Pinpoint the cell where the given text exists, returning its (X, Y) midpoint coordinate. 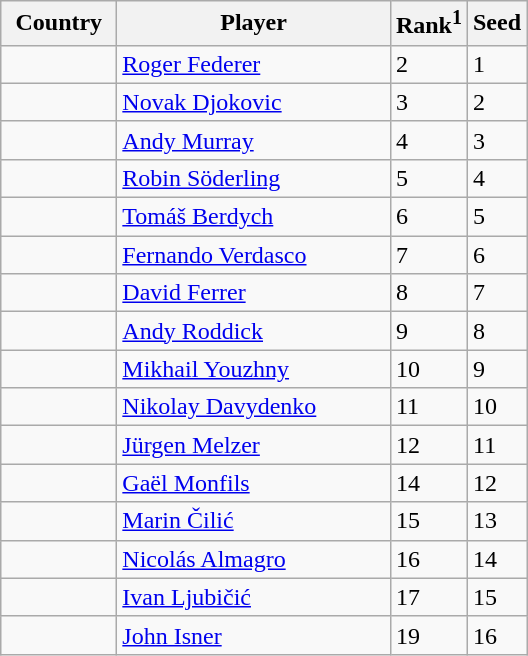
Ivan Ljubičić (254, 597)
Gaël Monfils (254, 483)
Andy Murray (254, 140)
Andy Roddick (254, 331)
Country (59, 24)
Novak Djokovic (254, 102)
David Ferrer (254, 293)
Tomáš Berdych (254, 217)
Mikhail Youzhny (254, 369)
Marin Čilić (254, 521)
Rank1 (428, 24)
Nikolay Davydenko (254, 407)
Nicolás Almagro (254, 559)
John Isner (254, 635)
Jürgen Melzer (254, 445)
13 (496, 521)
19 (428, 635)
Robin Söderling (254, 178)
17 (428, 597)
Player (254, 24)
Fernando Verdasco (254, 255)
Roger Federer (254, 64)
Seed (496, 24)
1 (496, 64)
